Pinpoint the cell where the given text exists, returning its (x, y) midpoint coordinate. 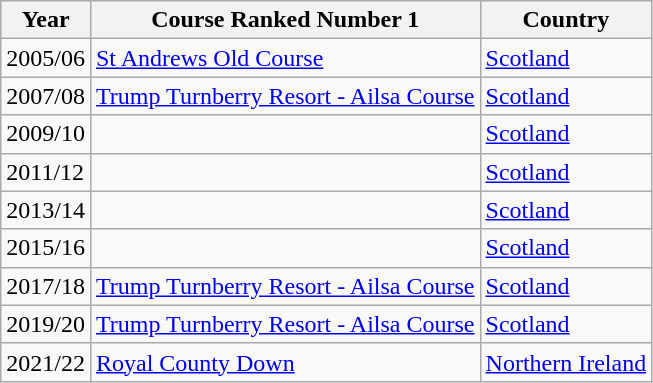
Country (566, 20)
2017/18 (46, 286)
2009/10 (46, 134)
2019/20 (46, 324)
2021/22 (46, 362)
2005/06 (46, 58)
Year (46, 20)
2013/14 (46, 210)
Royal County Down (285, 362)
St Andrews Old Course (285, 58)
2015/16 (46, 248)
2011/12 (46, 172)
2007/08 (46, 96)
Course Ranked Number 1 (285, 20)
Northern Ireland (566, 362)
